Identify which cell holds the provided text, then report its [x, y] central coordinate. 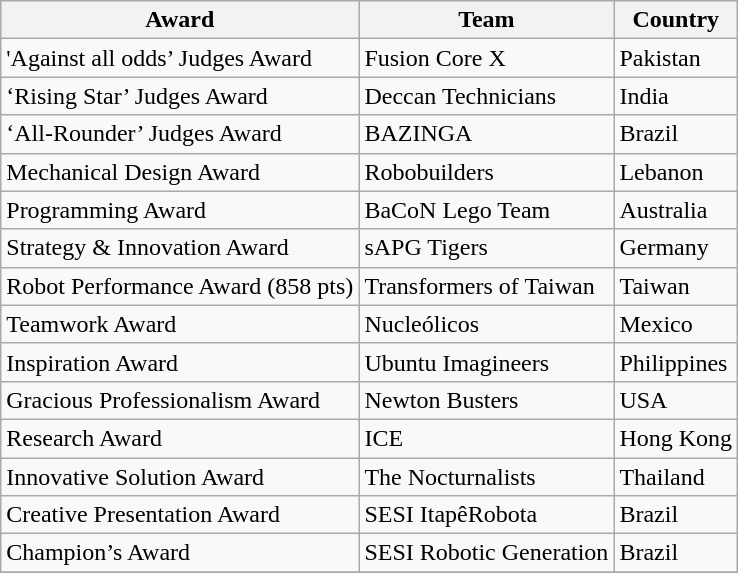
‘All-Rounder’ Judges Award [180, 134]
Transformers of Taiwan [486, 286]
Award [180, 20]
Robobuilders [486, 172]
Mechanical Design Award [180, 172]
Nucleólicos [486, 324]
Pakistan [676, 58]
SESI ItapêRobota [486, 515]
ICE [486, 438]
Robot Performance Award (858 pts) [180, 286]
Team [486, 20]
Deccan Technicians [486, 96]
Innovative Solution Award [180, 477]
Lebanon [676, 172]
Strategy & Innovation Award [180, 248]
Ubuntu Imagineers [486, 362]
Thailand [676, 477]
Taiwan [676, 286]
Philippines [676, 362]
USA [676, 400]
sAPG Tigers [486, 248]
Champion’s Award [180, 553]
Hong Kong [676, 438]
Country [676, 20]
Mexico [676, 324]
India [676, 96]
BAZINGA [486, 134]
‘Rising Star’ Judges Award [180, 96]
The Nocturnalists [486, 477]
BaCoN Lego Team [486, 210]
Australia [676, 210]
Fusion Core X [486, 58]
'Against all odds’ Judges Award [180, 58]
Inspiration Award [180, 362]
SESI Robotic Generation [486, 553]
Programming Award [180, 210]
Creative Presentation Award [180, 515]
Newton Busters [486, 400]
Teamwork Award [180, 324]
Gracious Professionalism Award [180, 400]
Research Award [180, 438]
Germany [676, 248]
